Scan for the cell matching the given text and deliver its [X, Y] coordinate at center. 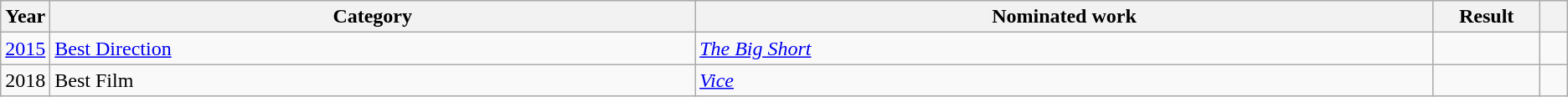
2018 [25, 80]
Category [373, 17]
Best Direction [373, 48]
Year [25, 17]
Nominated work [1065, 17]
2015 [25, 48]
Result [1486, 17]
Vice [1065, 80]
The Big Short [1065, 48]
Best Film [373, 80]
